For the text-containing cell, return its midpoint in (x, y) coordinate format. 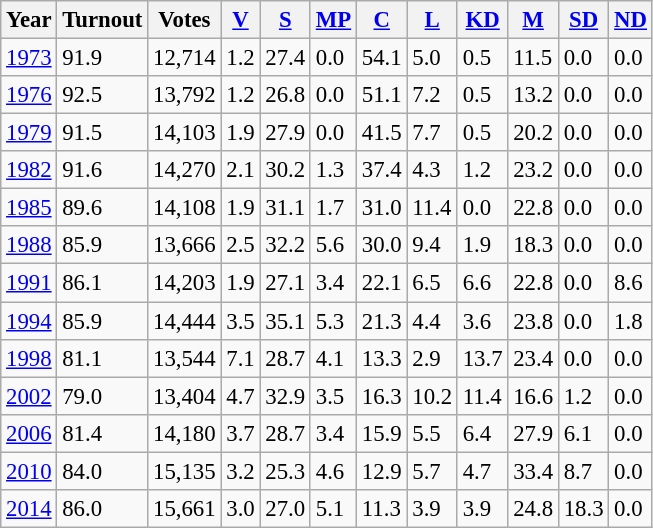
4.6 (333, 471)
2014 (29, 509)
1988 (29, 245)
14,444 (184, 321)
Turnout (102, 20)
13,544 (184, 358)
8.7 (583, 471)
51.1 (382, 95)
1.7 (333, 208)
1973 (29, 58)
13,792 (184, 95)
14,270 (184, 170)
54.1 (382, 58)
25.3 (285, 471)
L (432, 20)
ND (631, 20)
15,661 (184, 509)
2.1 (240, 170)
1.3 (333, 170)
2006 (29, 433)
1982 (29, 170)
23.8 (533, 321)
91.5 (102, 133)
6.5 (432, 283)
V (240, 20)
15.9 (382, 433)
11.3 (382, 509)
31.1 (285, 208)
16.3 (382, 396)
2.5 (240, 245)
35.1 (285, 321)
14,180 (184, 433)
10.2 (432, 396)
3.2 (240, 471)
2010 (29, 471)
1976 (29, 95)
11.5 (533, 58)
1979 (29, 133)
6.6 (482, 283)
14,103 (184, 133)
13,404 (184, 396)
26.8 (285, 95)
5.5 (432, 433)
6.4 (482, 433)
2.9 (432, 358)
4.3 (432, 170)
3.7 (240, 433)
89.6 (102, 208)
79.0 (102, 396)
5.1 (333, 509)
37.4 (382, 170)
22.1 (382, 283)
30.2 (285, 170)
7.7 (432, 133)
12.9 (382, 471)
1994 (29, 321)
27.1 (285, 283)
1998 (29, 358)
9.4 (432, 245)
14,203 (184, 283)
31.0 (382, 208)
20.2 (533, 133)
MP (333, 20)
24.8 (533, 509)
Year (29, 20)
1985 (29, 208)
30.0 (382, 245)
15,135 (184, 471)
33.4 (533, 471)
12,714 (184, 58)
1.8 (631, 321)
41.5 (382, 133)
13,666 (184, 245)
1991 (29, 283)
13.3 (382, 358)
13.2 (533, 95)
23.2 (533, 170)
7.1 (240, 358)
32.2 (285, 245)
14,108 (184, 208)
27.0 (285, 509)
5.7 (432, 471)
6.1 (583, 433)
13.7 (482, 358)
92.5 (102, 95)
23.4 (533, 358)
4.4 (432, 321)
4.1 (333, 358)
16.6 (533, 396)
SD (583, 20)
91.6 (102, 170)
32.9 (285, 396)
3.0 (240, 509)
M (533, 20)
91.9 (102, 58)
2002 (29, 396)
21.3 (382, 321)
5.6 (333, 245)
84.0 (102, 471)
81.1 (102, 358)
27.4 (285, 58)
5.0 (432, 58)
86.0 (102, 509)
8.6 (631, 283)
Votes (184, 20)
5.3 (333, 321)
KD (482, 20)
7.2 (432, 95)
3.6 (482, 321)
C (382, 20)
81.4 (102, 433)
S (285, 20)
86.1 (102, 283)
